Identify which cell holds the provided text, then report its (x, y) central coordinate. 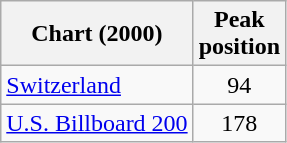
Switzerland (97, 85)
94 (239, 85)
Chart (2000) (97, 34)
U.S. Billboard 200 (97, 123)
178 (239, 123)
Peakposition (239, 34)
